Provide the (X, Y) coordinate of the cell's center where the given text is located.  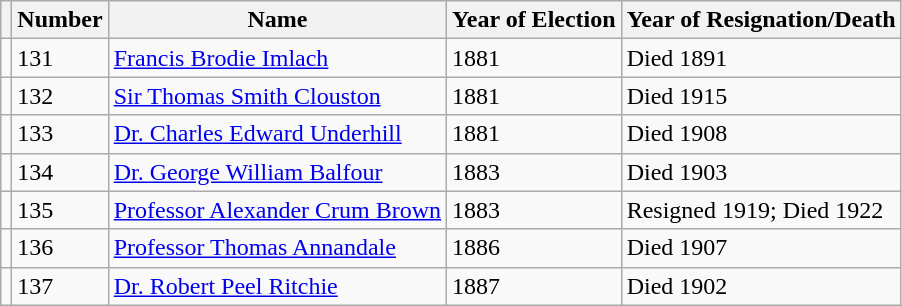
Name (277, 20)
Professor Thomas Annandale (277, 248)
136 (60, 248)
Year of Election (534, 20)
Died 1902 (761, 286)
Dr. George William Balfour (277, 172)
Died 1891 (761, 58)
1887 (534, 286)
Died 1903 (761, 172)
Number (60, 20)
133 (60, 134)
Died 1915 (761, 96)
Year of Resignation/Death (761, 20)
Resigned 1919; Died 1922 (761, 210)
134 (60, 172)
Died 1907 (761, 248)
Professor Alexander Crum Brown (277, 210)
135 (60, 210)
Died 1908 (761, 134)
131 (60, 58)
Dr. Robert Peel Ritchie (277, 286)
137 (60, 286)
Dr. Charles Edward Underhill (277, 134)
1886 (534, 248)
Francis Brodie Imlach (277, 58)
Sir Thomas Smith Clouston (277, 96)
132 (60, 96)
